From the cell containing the given text, extract its center point as [X, Y] coordinate. 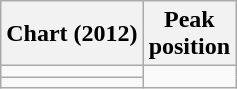
Chart (2012) [72, 34]
Peakposition [189, 34]
